Output the (x, y) coordinate of the center of the cell containing the given text.  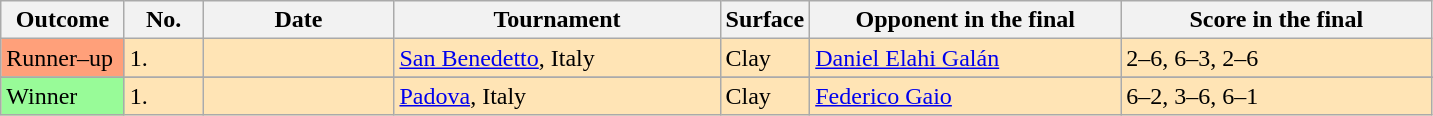
Winner (63, 96)
Outcome (63, 20)
Date (298, 20)
Padova, Italy (557, 96)
Daniel Elahi Galán (966, 58)
San Benedetto, Italy (557, 58)
No. (164, 20)
Tournament (557, 20)
Federico Gaio (966, 96)
6–2, 3–6, 6–1 (1276, 96)
Surface (765, 20)
Opponent in the final (966, 20)
2–6, 6–3, 2–6 (1276, 58)
Score in the final (1276, 20)
Runner–up (63, 58)
